Pinpoint the cell where the given text exists, returning its [x, y] midpoint coordinate. 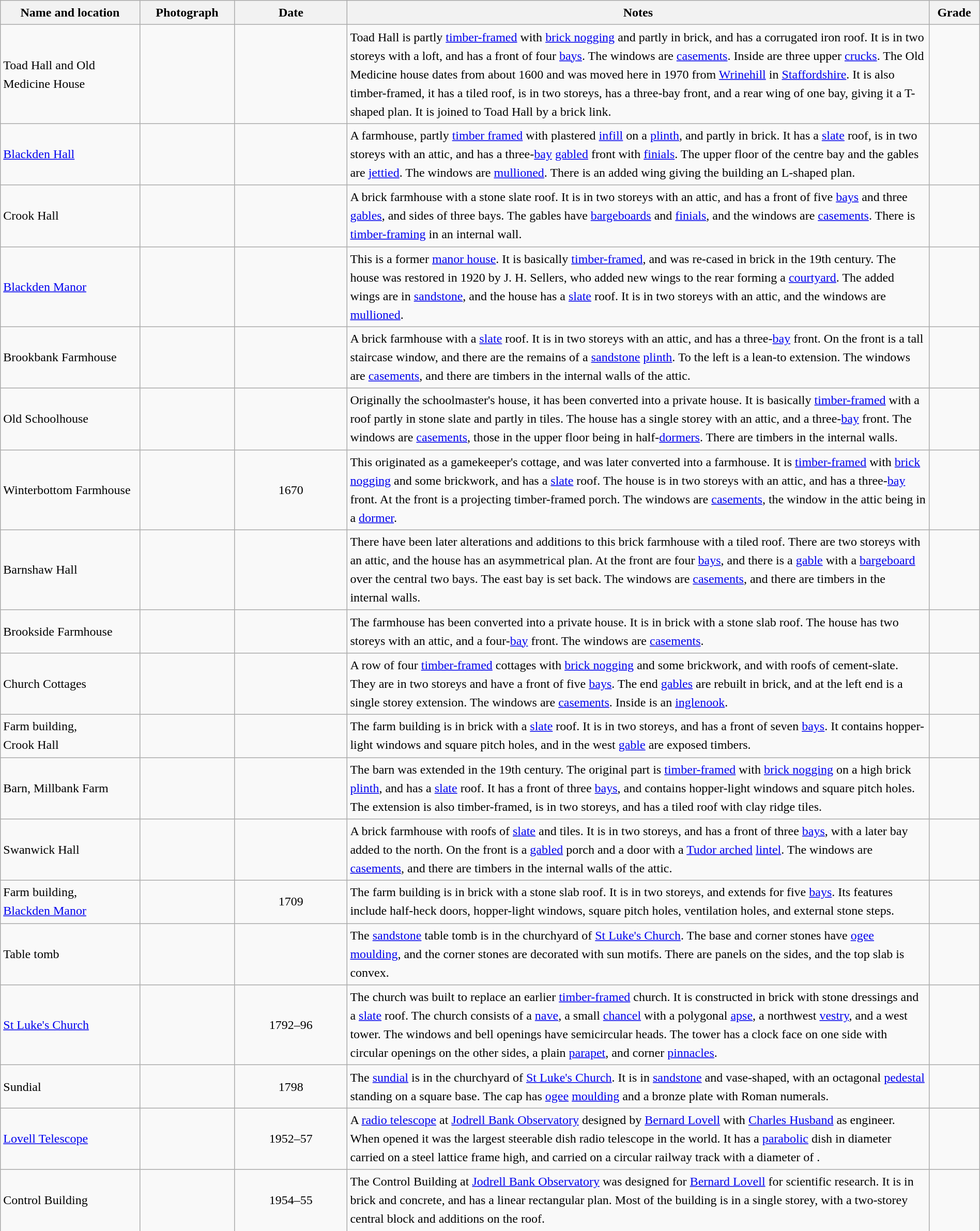
Old Schoolhouse [70, 419]
Lovell Telescope [70, 1139]
1954–55 [291, 1200]
Farm building,Crook Hall [70, 736]
Photograph [187, 12]
Church Cottages [70, 683]
Brookbank Farmhouse [70, 358]
Table tomb [70, 954]
Barnshaw Hall [70, 570]
Sundial [70, 1086]
Blackden Manor [70, 286]
Name and location [70, 12]
Date [291, 12]
1670 [291, 490]
Toad Hall and Old Medicine House [70, 74]
Crook Hall [70, 216]
Control Building [70, 1200]
St Luke's Church [70, 1025]
Grade [954, 12]
1792–96 [291, 1025]
Notes [638, 12]
1798 [291, 1086]
Farm building,Blackden Manor [70, 902]
Swanwick Hall [70, 850]
Blackden Hall [70, 154]
1709 [291, 902]
1952–57 [291, 1139]
Brookside Farmhouse [70, 632]
Winterbottom Farmhouse [70, 490]
Barn, Millbank Farm [70, 789]
